Determine the [X, Y] coordinate at the center of the cell enclosing the given text.  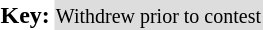
Withdrew prior to contest [158, 15]
